Return the (x, y) coordinate for the center point of the cell that contains the specified text.  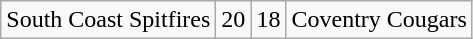
20 (234, 20)
18 (268, 20)
Coventry Cougars (379, 20)
South Coast Spitfires (108, 20)
